Detect which cell encompasses the target text, then output its (X, Y) center coordinate. 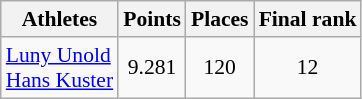
Luny UnoldHans Kuster (60, 68)
9.281 (152, 68)
Athletes (60, 19)
Places (220, 19)
Points (152, 19)
Final rank (308, 19)
120 (220, 68)
12 (308, 68)
